Provide the [x, y] coordinate of the cell's center where the given text is located.  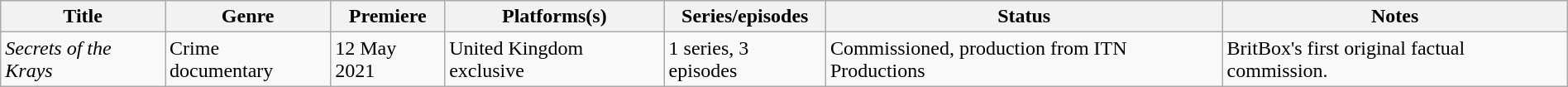
BritBox's first original factual commission. [1394, 60]
Premiere [388, 17]
Genre [248, 17]
Crime documentary [248, 60]
1 series, 3 episodes [744, 60]
Notes [1394, 17]
United Kingdom exclusive [554, 60]
Series/episodes [744, 17]
Platforms(s) [554, 17]
12 May 2021 [388, 60]
Status [1024, 17]
Title [83, 17]
Commissioned, production from ITN Productions [1024, 60]
Secrets of the Krays [83, 60]
